Find where the given text appears and provide that cell's center as [x, y] coordinate. 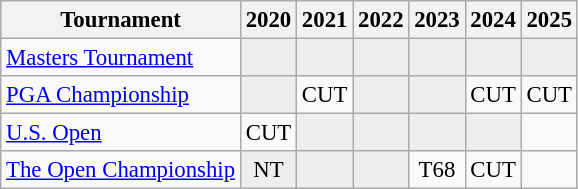
The Open Championship [121, 170]
2025 [549, 20]
T68 [437, 170]
2022 [381, 20]
PGA Championship [121, 95]
2023 [437, 20]
U.S. Open [121, 133]
Masters Tournament [121, 58]
2020 [268, 20]
Tournament [121, 20]
2021 [325, 20]
NT [268, 170]
2024 [493, 20]
